Find where the given text appears and provide that cell's center as [X, Y] coordinate. 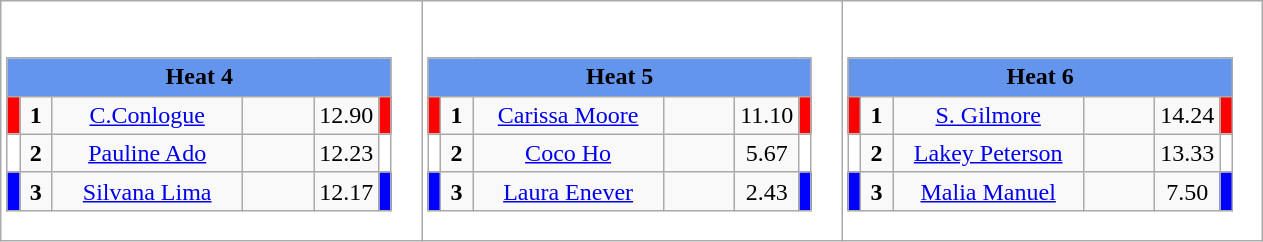
Heat 5 1 Carissa Moore 11.10 2 Coco Ho 5.67 3 Laura Enever 2.43 [632, 121]
11.10 [767, 115]
12.23 [346, 153]
Heat 6 [1040, 77]
Laura Enever [568, 191]
C.Conlogue [148, 115]
S. Gilmore [988, 115]
2.43 [767, 191]
Heat 4 [199, 77]
Heat 4 1 C.Conlogue 12.90 2 Pauline Ado 12.23 3 Silvana Lima 12.17 [212, 121]
Silvana Lima [148, 191]
13.33 [1188, 153]
Pauline Ado [148, 153]
Heat 6 1 S. Gilmore 14.24 2 Lakey Peterson 13.33 3 Malia Manuel 7.50 [1052, 121]
12.90 [346, 115]
Coco Ho [568, 153]
Heat 5 [620, 77]
7.50 [1188, 191]
Carissa Moore [568, 115]
5.67 [767, 153]
Malia Manuel [988, 191]
14.24 [1188, 115]
Lakey Peterson [988, 153]
12.17 [346, 191]
